Locate the cell with the specified text and output its (X, Y) center coordinate. 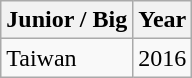
Junior / Big (67, 20)
Year (162, 20)
Taiwan (67, 58)
2016 (162, 58)
